Find where the given text appears and provide that cell's center as [x, y] coordinate. 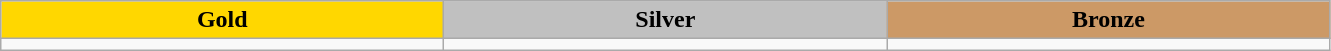
Bronze [1108, 20]
Silver [666, 20]
Gold [222, 20]
